Search for the cell housing the specified text and yield its [X, Y] center coordinate. 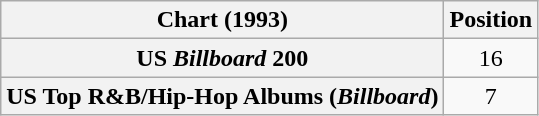
16 [491, 58]
Position [491, 20]
US Top R&B/Hip-Hop Albums (Billboard) [222, 96]
US Billboard 200 [222, 58]
Chart (1993) [222, 20]
7 [491, 96]
